Identify which cell holds the provided text, then report its (X, Y) central coordinate. 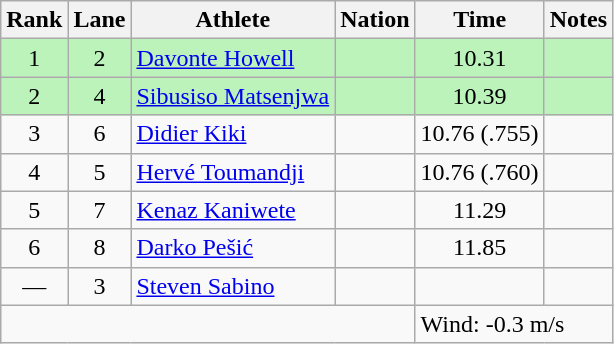
10.76 (.760) (480, 172)
Kenaz Kaniwete (233, 210)
11.85 (480, 248)
10.31 (480, 58)
Steven Sabino (233, 286)
Sibusiso Matsenjwa (233, 96)
Hervé Toumandji (233, 172)
Davonte Howell (233, 58)
Athlete (233, 20)
11.29 (480, 210)
Time (480, 20)
1 (34, 58)
Didier Kiki (233, 134)
Notes (578, 20)
Rank (34, 20)
Wind: -0.3 m/s (514, 324)
Darko Pešić (233, 248)
— (34, 286)
7 (100, 210)
Lane (100, 20)
Nation (375, 20)
10.39 (480, 96)
10.76 (.755) (480, 134)
8 (100, 248)
